Find where the given text appears and provide that cell's center as [x, y] coordinate. 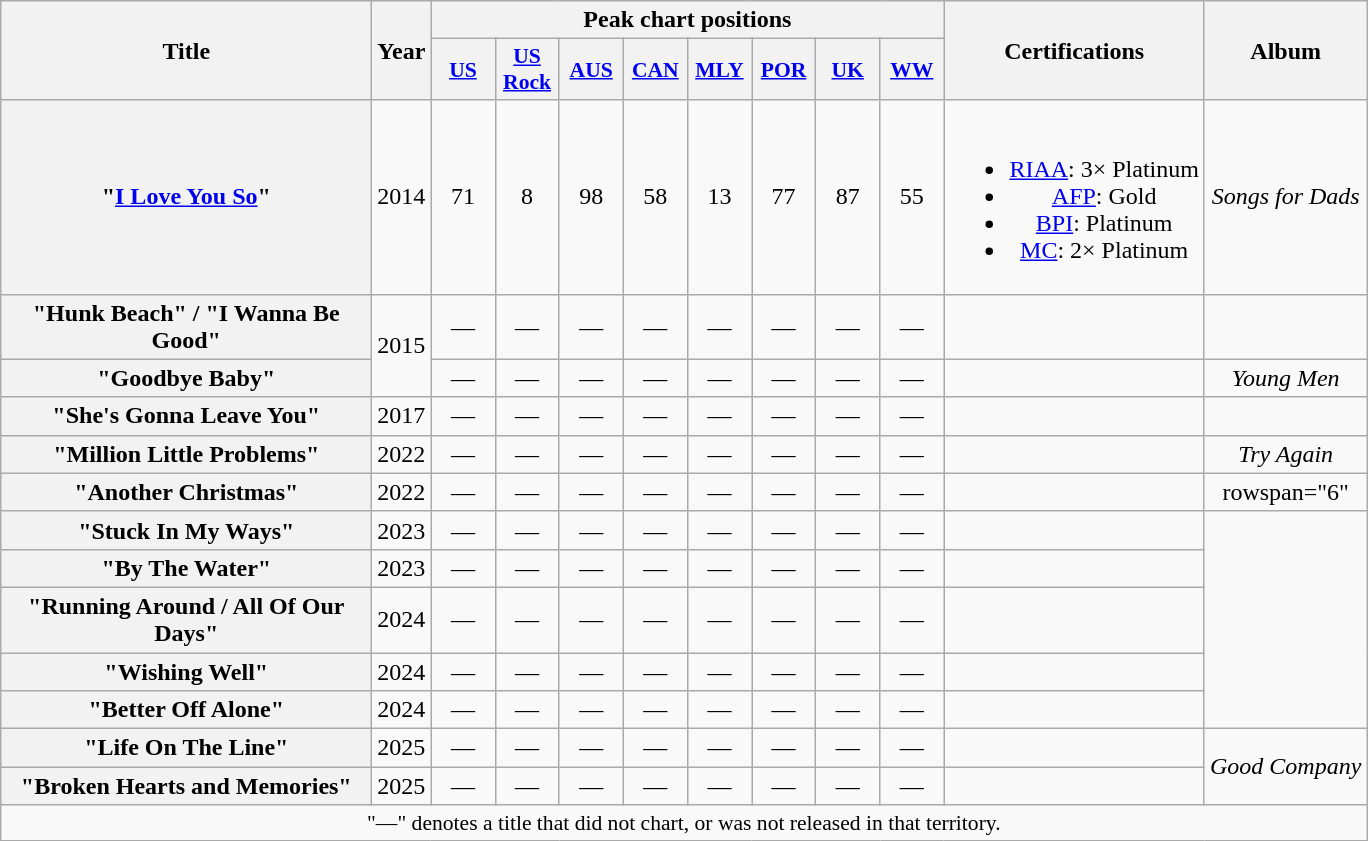
RIAA: 3× PlatinumAFP: GoldBPI: PlatinumMC: 2× Platinum [1074, 197]
Album [1285, 50]
"Goodbye Baby" [186, 378]
"Running Around / All Of Our Days" [186, 620]
"Million Little Problems" [186, 454]
USRock [527, 70]
8 [527, 197]
"By The Water" [186, 568]
98 [591, 197]
"—" denotes a title that did not chart, or was not released in that territory. [684, 823]
"I Love You So" [186, 197]
CAN [655, 70]
"Another Christmas" [186, 492]
AUS [591, 70]
POR [784, 70]
Year [402, 50]
71 [463, 197]
UK [848, 70]
13 [719, 197]
WW [912, 70]
Title [186, 50]
rowspan="6" [1285, 492]
2014 [402, 197]
2017 [402, 416]
"Better Off Alone" [186, 710]
77 [784, 197]
2015 [402, 346]
Peak chart positions [688, 20]
87 [848, 197]
Certifications [1074, 50]
Songs for Dads [1285, 197]
"Life On The Line" [186, 748]
58 [655, 197]
MLY [719, 70]
Good Company [1285, 767]
Young Men [1285, 378]
"Broken Hearts and Memories" [186, 786]
US [463, 70]
"Hunk Beach" / "I Wanna Be Good" [186, 326]
"She's Gonna Leave You" [186, 416]
"Wishing Well" [186, 671]
Try Again [1285, 454]
"Stuck In My Ways" [186, 530]
55 [912, 197]
